Determine the [x, y] coordinate at the center of the cell enclosing the given text.  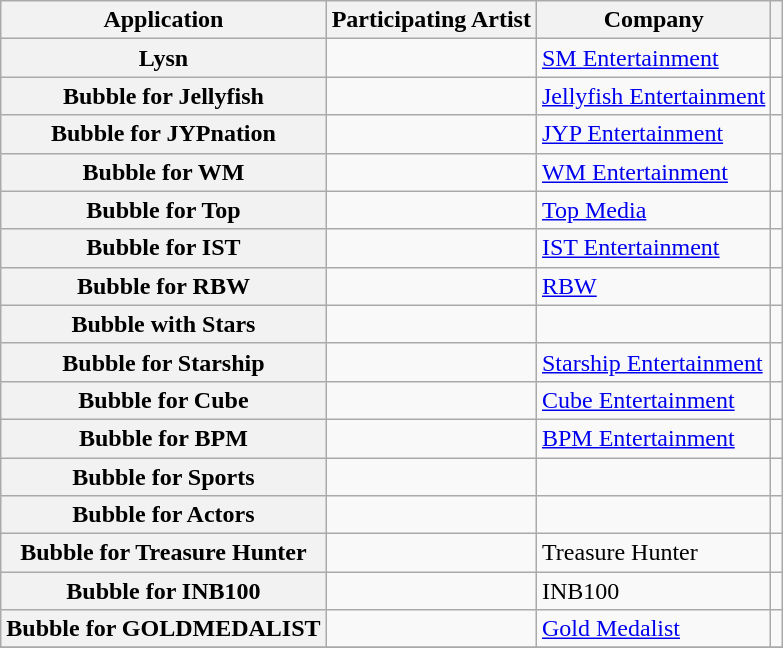
Treasure Hunter [653, 553]
Participating Artist [431, 20]
INB100 [653, 591]
Bubble for Actors [164, 515]
Gold Medalist [653, 629]
JYP Entertainment [653, 134]
Bubble for Top [164, 210]
Lysn [164, 58]
Bubble for IST [164, 248]
Bubble for WM [164, 172]
Bubble for INB100 [164, 591]
Bubble for JYPnation [164, 134]
Bubble for GOLDMEDALIST [164, 629]
Bubble for Jellyfish [164, 96]
Bubble for Cube [164, 400]
Jellyfish Entertainment [653, 96]
Top Media [653, 210]
BPM Entertainment [653, 438]
Cube Entertainment [653, 400]
SM Entertainment [653, 58]
IST Entertainment [653, 248]
Bubble for Starship [164, 362]
Bubble with Stars [164, 324]
Application [164, 20]
Bubble for RBW [164, 286]
WM Entertainment [653, 172]
Starship Entertainment [653, 362]
Bubble for Treasure Hunter [164, 553]
RBW [653, 286]
Bubble for Sports [164, 477]
Company [653, 20]
Bubble for BPM [164, 438]
